Return [x, y] of the center of cell containing provided text 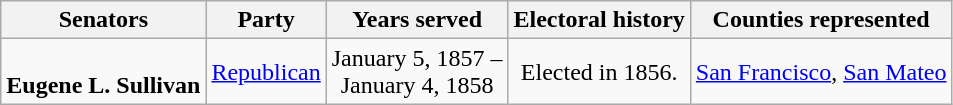
Senators [104, 20]
Eugene L. Sullivan [104, 72]
January 5, 1857 – January 4, 1858 [417, 72]
Republican [266, 72]
Electoral history [599, 20]
Years served [417, 20]
San Francisco, San Mateo [821, 72]
Party [266, 20]
Elected in 1856. [599, 72]
Counties represented [821, 20]
